Determine the (X, Y) coordinate at the center of the cell enclosing the given text.  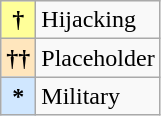
* (18, 96)
Hijacking (98, 20)
Placeholder (98, 58)
† (18, 20)
Military (98, 96)
†† (18, 58)
